Identify which cell holds the provided text, then report its [x, y] central coordinate. 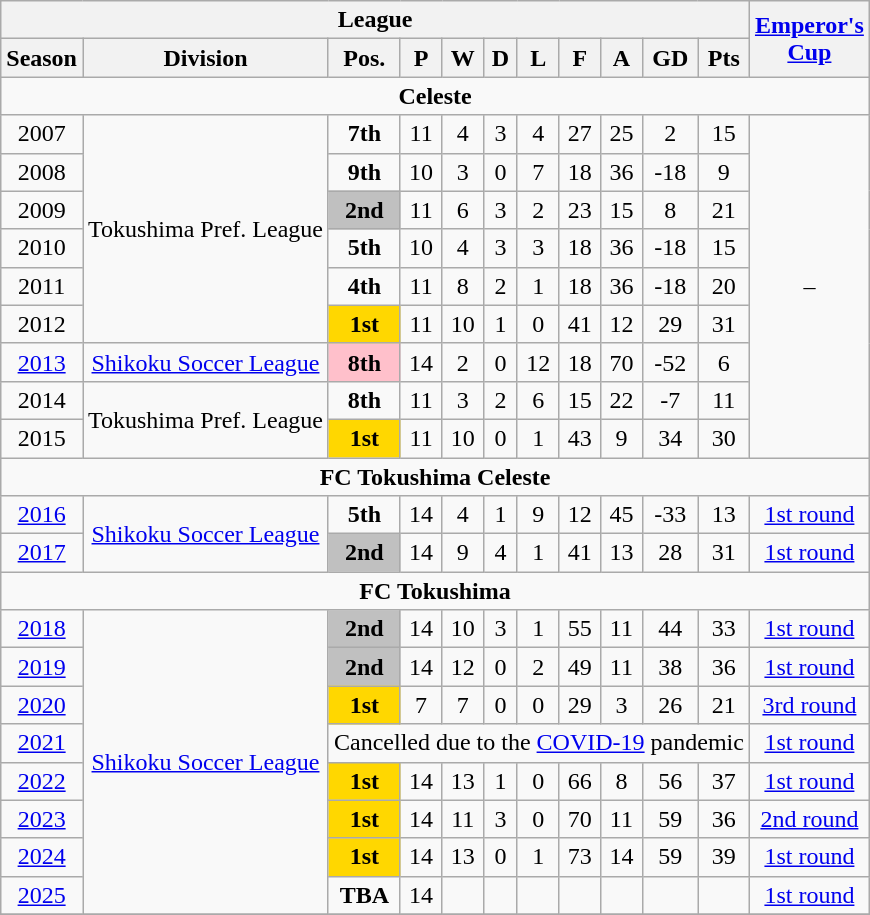
Season [42, 58]
44 [670, 629]
2011 [42, 286]
Cancelled due to the COVID-19 pandemic [538, 743]
F [580, 58]
-33 [670, 515]
2008 [42, 172]
56 [670, 781]
2012 [42, 324]
FC Tokushima [436, 591]
73 [580, 857]
7th [364, 134]
2023 [42, 819]
2018 [42, 629]
39 [724, 857]
P [421, 58]
2nd round [809, 819]
2021 [42, 743]
2024 [42, 857]
4th [364, 286]
W [463, 58]
2015 [42, 438]
-7 [670, 400]
66 [580, 781]
3rd round [809, 705]
45 [622, 515]
49 [580, 667]
– [809, 286]
38 [670, 667]
30 [724, 438]
A [622, 58]
27 [580, 134]
37 [724, 781]
Pts [724, 58]
26 [670, 705]
2017 [42, 553]
2009 [42, 210]
-52 [670, 362]
2020 [42, 705]
28 [670, 553]
FC Tokushima Celeste [436, 477]
League [376, 20]
20 [724, 286]
Emperor'sCup [809, 39]
2022 [42, 781]
23 [580, 210]
TBA [364, 895]
34 [670, 438]
GD [670, 58]
2025 [42, 895]
9th [364, 172]
Pos. [364, 58]
Celeste [436, 96]
2019 [42, 667]
D [501, 58]
55 [580, 629]
2016 [42, 515]
2010 [42, 248]
2007 [42, 134]
43 [580, 438]
2014 [42, 400]
25 [622, 134]
Division [205, 58]
22 [622, 400]
L [538, 58]
33 [724, 629]
2013 [42, 362]
